Capture the cell that displays the provided text and extract its (x, y) central coordinate. 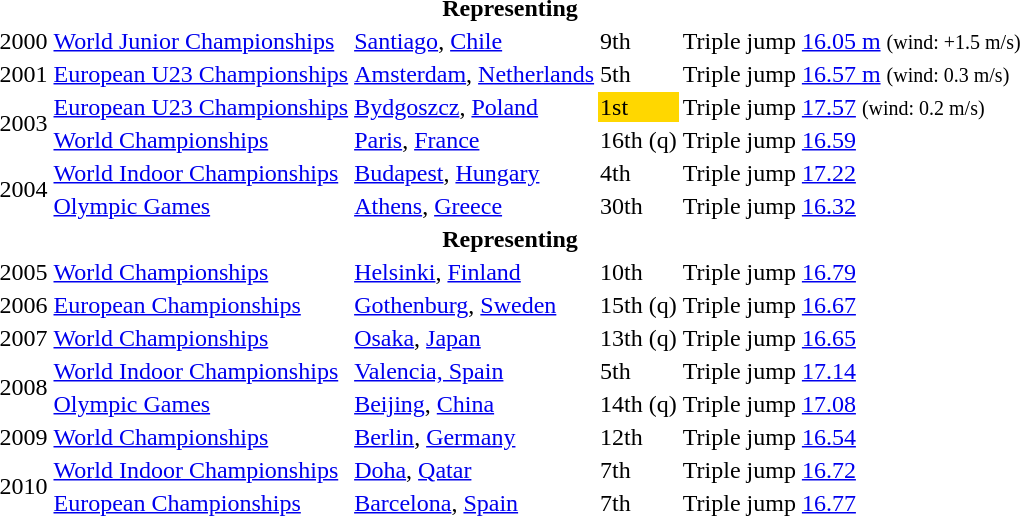
14th (q) (639, 404)
30th (639, 206)
Beijing, China (474, 404)
Berlin, Germany (474, 437)
Helsinki, Finland (474, 272)
7th (639, 470)
Gothenburg, Sweden (474, 305)
Osaka, Japan (474, 338)
Paris, France (474, 140)
9th (639, 41)
Valencia, Spain (474, 371)
4th (639, 173)
Athens, Greece (474, 206)
13th (q) (639, 338)
10th (639, 272)
Santiago, Chile (474, 41)
European Championships (201, 305)
12th (639, 437)
15th (q) (639, 305)
16th (q) (639, 140)
1st (639, 107)
Amsterdam, Netherlands (474, 74)
Bydgoszcz, Poland (474, 107)
Doha, Qatar (474, 470)
World Junior Championships (201, 41)
Budapest, Hungary (474, 173)
